Return (x, y) of the center of cell containing provided text 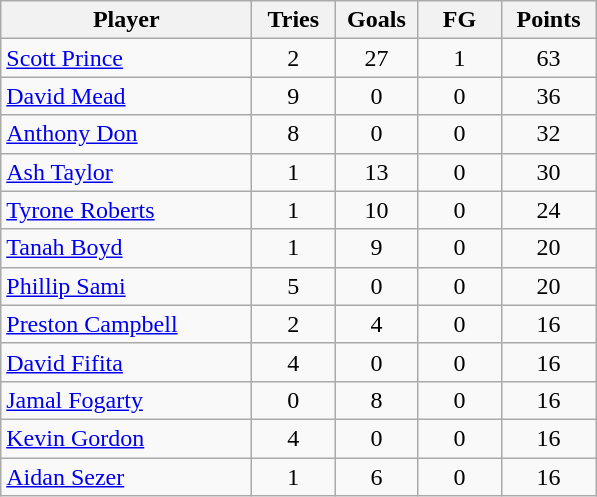
Tries (294, 20)
Ash Taylor (126, 172)
Player (126, 20)
Points (548, 20)
27 (376, 58)
Scott Prince (126, 58)
Goals (376, 20)
10 (376, 210)
Phillip Sami (126, 286)
Jamal Fogarty (126, 400)
6 (376, 477)
Anthony Don (126, 134)
Kevin Gordon (126, 438)
36 (548, 96)
Preston Campbell (126, 324)
Aidan Sezer (126, 477)
32 (548, 134)
FG (460, 20)
63 (548, 58)
24 (548, 210)
30 (548, 172)
13 (376, 172)
David Fifita (126, 362)
Tyrone Roberts (126, 210)
Tanah Boyd (126, 248)
5 (294, 286)
David Mead (126, 96)
